From the cell containing the given text, extract its center point as [X, Y] coordinate. 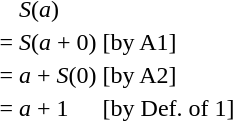
S(a + 0) [58, 42]
a + S(0) [58, 75]
